Return (x, y) of the center of cell containing provided text 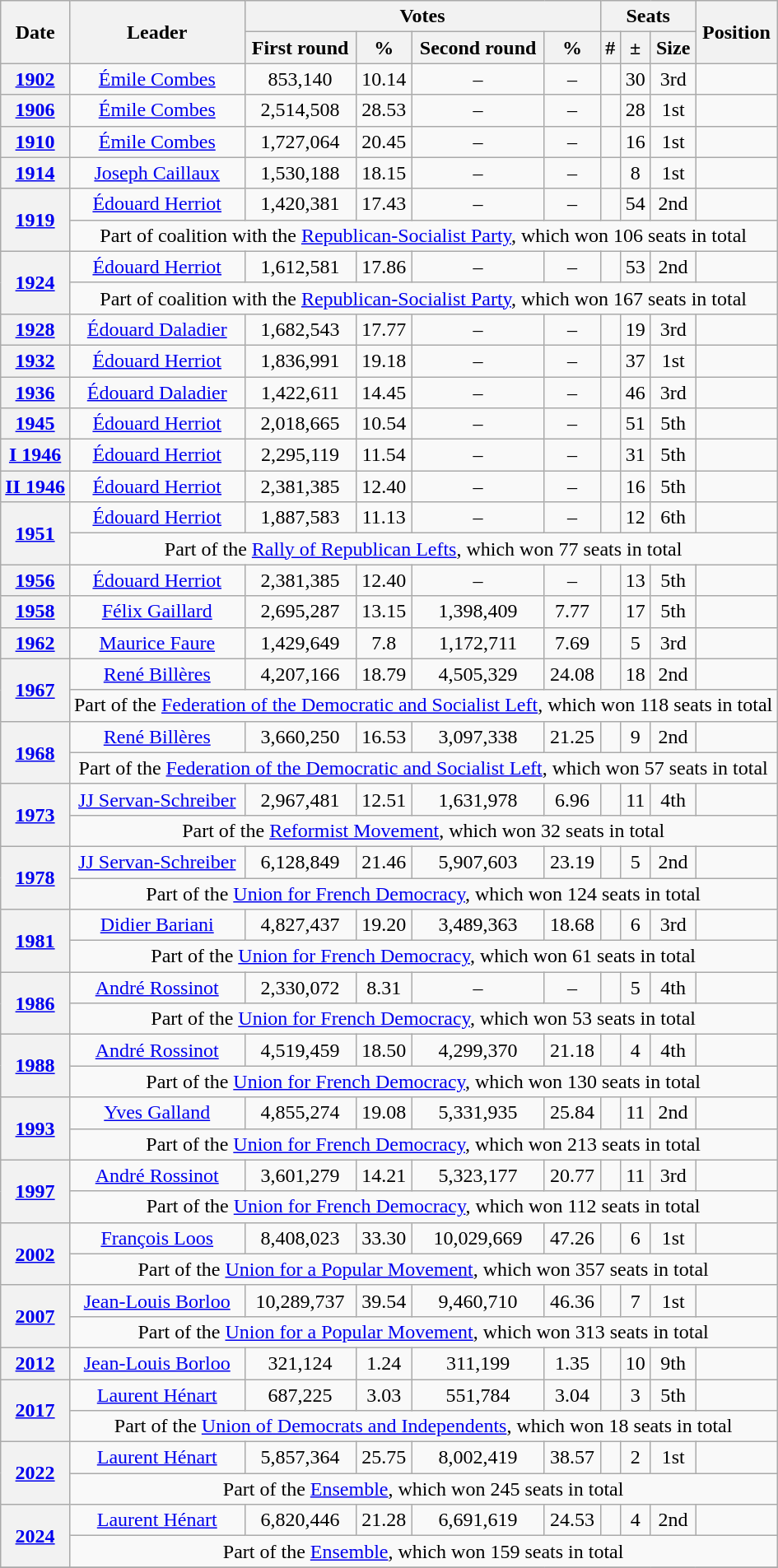
18.68 (572, 925)
19.08 (384, 1113)
9th (673, 1363)
1962 (35, 643)
853,140 (300, 79)
6.96 (572, 799)
Part of the Union for French Democracy, which won 130 seats in total (423, 1082)
5,323,177 (478, 1175)
1.35 (572, 1363)
21.46 (384, 862)
Yves Galland (156, 1113)
30 (636, 79)
17 (636, 612)
Félix Gaillard (156, 612)
1902 (35, 79)
1986 (35, 1003)
1,420,381 (300, 204)
Part of the Union for French Democracy, which won 124 seats in total (423, 893)
1906 (35, 110)
Part of the Union for French Democracy, which won 61 seats in total (423, 956)
5,331,935 (478, 1113)
10,289,737 (300, 1300)
28 (636, 110)
321,124 (300, 1363)
2,018,665 (300, 424)
25.84 (572, 1113)
1993 (35, 1128)
4,299,370 (478, 1050)
19.20 (384, 925)
1,398,409 (478, 612)
2002 (35, 1254)
1988 (35, 1066)
2,967,481 (300, 799)
18.79 (384, 674)
7 (636, 1300)
12 (636, 518)
3 (636, 1395)
1936 (35, 393)
6,691,619 (478, 1520)
Part of the Ensemble, which won 159 seats in total (423, 1552)
19 (636, 329)
1,612,581 (300, 267)
18.50 (384, 1050)
1928 (35, 329)
18.15 (384, 173)
16.53 (384, 737)
21.25 (572, 737)
2,295,119 (300, 455)
9 (636, 737)
2012 (35, 1363)
37 (636, 361)
46 (636, 393)
5,907,603 (478, 862)
39.54 (384, 1300)
14.21 (384, 1175)
Seats (648, 16)
9,460,710 (478, 1300)
Votes (422, 16)
7.77 (572, 612)
19.18 (384, 361)
6th (673, 518)
47.26 (572, 1238)
I 1946 (35, 455)
687,225 (300, 1395)
12.51 (384, 799)
24.53 (572, 1520)
Leader (156, 32)
1,530,188 (300, 173)
1945 (35, 424)
21.28 (384, 1520)
1967 (35, 690)
17.86 (384, 267)
3,097,338 (478, 737)
3.04 (572, 1395)
5,857,364 (300, 1458)
1956 (35, 580)
53 (636, 267)
10.14 (384, 79)
3,601,279 (300, 1175)
1,429,649 (300, 643)
Part of the Union for a Popular Movement, which won 357 seats in total (423, 1269)
4,855,274 (300, 1113)
1919 (35, 220)
33.30 (384, 1238)
Part of the Federation of the Democratic and Socialist Left, which won 118 seats in total (423, 705)
1,172,711 (478, 643)
4,207,166 (300, 674)
1997 (35, 1191)
Part of the Union for a Popular Movement, which won 313 seats in total (423, 1332)
18 (636, 674)
1,727,064 (300, 142)
Part of the Ensemble, which won 245 seats in total (423, 1489)
1,631,978 (478, 799)
551,784 (478, 1395)
11.13 (384, 518)
Part of the Union of Democrats and Independents, which won 18 seats in total (423, 1426)
7.69 (572, 643)
Part of the Union for French Democracy, which won 213 seats in total (423, 1144)
4,505,329 (478, 674)
2,695,287 (300, 612)
2022 (35, 1473)
Joseph Caillaux (156, 173)
± (636, 48)
1951 (35, 533)
2,514,508 (300, 110)
# (610, 48)
51 (636, 424)
1,836,991 (300, 361)
10.54 (384, 424)
Second round (478, 48)
Date (35, 32)
6,128,849 (300, 862)
Part of coalition with the Republican-Socialist Party, which won 167 seats in total (423, 298)
1958 (35, 612)
First round (300, 48)
14.45 (384, 393)
311,199 (478, 1363)
20.77 (572, 1175)
1.24 (384, 1363)
10 (636, 1363)
1981 (35, 941)
25.75 (384, 1458)
17.77 (384, 329)
Part of the Union for French Democracy, which won 112 seats in total (423, 1207)
1932 (35, 361)
2007 (35, 1316)
6,820,446 (300, 1520)
46.36 (572, 1300)
1914 (35, 173)
8 (636, 173)
2,330,072 (300, 988)
21.18 (572, 1050)
Part of the Federation of the Democratic and Socialist Left, which won 57 seats in total (423, 768)
François Loos (156, 1238)
1973 (35, 815)
Maurice Faure (156, 643)
Part of the Reformist Movement, which won 32 seats in total (423, 831)
Part of the Union for French Democracy, which won 53 seats in total (423, 1019)
Part of coalition with the Republican-Socialist Party, which won 106 seats in total (423, 235)
8,408,023 (300, 1238)
3,660,250 (300, 737)
54 (636, 204)
1,887,583 (300, 518)
3.03 (384, 1395)
Didier Bariani (156, 925)
13.15 (384, 612)
2024 (35, 1536)
4,519,459 (300, 1050)
Part of the Rally of Republican Lefts, which won 77 seats in total (423, 549)
Size (673, 48)
10,029,669 (478, 1238)
1910 (35, 142)
24.08 (572, 674)
4,827,437 (300, 925)
1,422,611 (300, 393)
38.57 (572, 1458)
2017 (35, 1411)
23.19 (572, 862)
8,002,419 (478, 1458)
1,682,543 (300, 329)
8.31 (384, 988)
11.54 (384, 455)
13 (636, 580)
28.53 (384, 110)
3,489,363 (478, 925)
17.43 (384, 204)
Position (736, 32)
1968 (35, 752)
1924 (35, 282)
20.45 (384, 142)
2 (636, 1458)
7.8 (384, 643)
1978 (35, 877)
31 (636, 455)
II 1946 (35, 486)
